Provide the (x, y) coordinate of the cell's center where the given text is located.  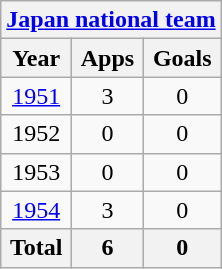
1954 (36, 210)
Goals (182, 58)
1953 (36, 172)
Year (36, 58)
1952 (36, 134)
Japan national team (111, 20)
Apps (108, 58)
1951 (36, 96)
Total (36, 248)
6 (108, 248)
